Detect which cell encompasses the target text, then output its [X, Y] center coordinate. 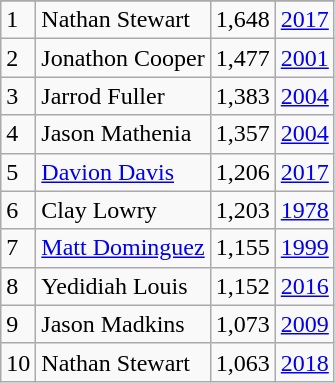
2009 [304, 324]
2018 [304, 362]
1999 [304, 248]
Jarrod Fuller [123, 96]
4 [18, 134]
1,152 [242, 286]
Davion Davis [123, 172]
9 [18, 324]
1,357 [242, 134]
Jonathon Cooper [123, 58]
7 [18, 248]
1,206 [242, 172]
Jason Mathenia [123, 134]
Yedidiah Louis [123, 286]
1,477 [242, 58]
Jason Madkins [123, 324]
5 [18, 172]
1,063 [242, 362]
1,073 [242, 324]
8 [18, 286]
1,155 [242, 248]
1,648 [242, 20]
Clay Lowry [123, 210]
Matt Dominguez [123, 248]
2001 [304, 58]
2 [18, 58]
1,203 [242, 210]
10 [18, 362]
1978 [304, 210]
1 [18, 20]
3 [18, 96]
6 [18, 210]
1,383 [242, 96]
2016 [304, 286]
